From the cell containing the given text, extract its center point as (X, Y) coordinate. 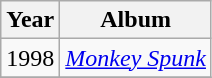
Year (30, 20)
Album (136, 20)
Monkey Spunk (136, 58)
1998 (30, 58)
